Detect which cell encompasses the target text, then output its [x, y] center coordinate. 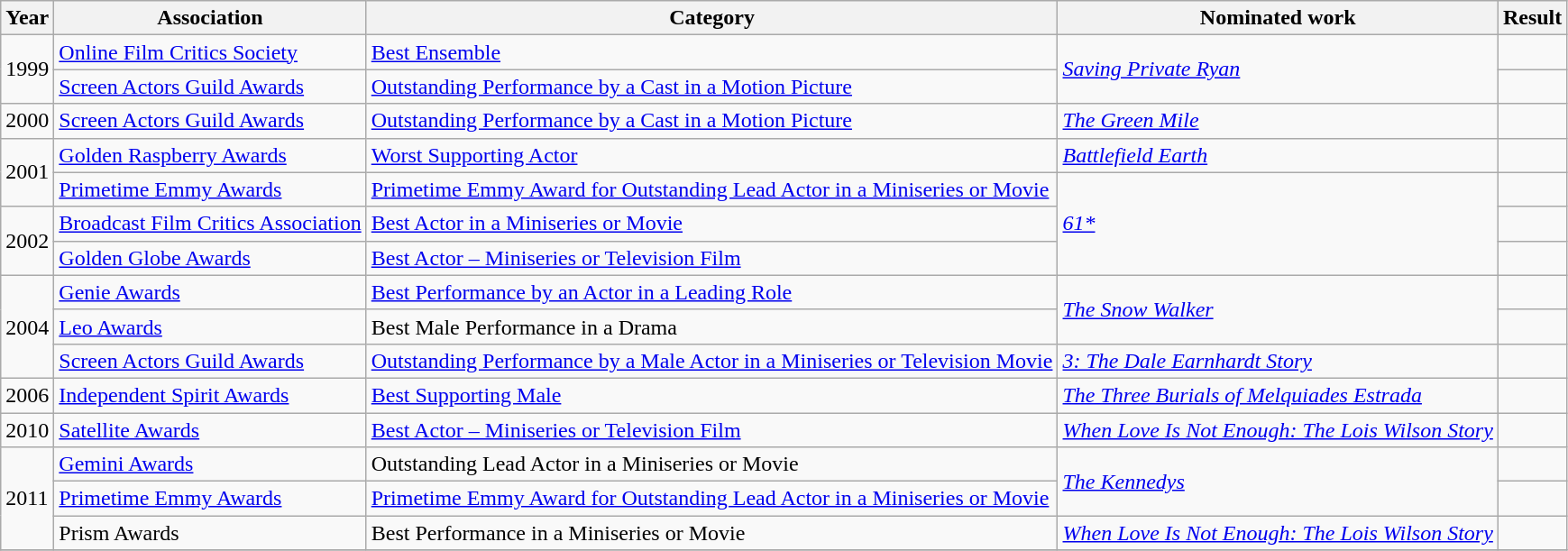
Best Supporting Male [712, 395]
Genie Awards [210, 292]
Category [712, 18]
Independent Spirit Awards [210, 395]
2002 [27, 241]
Broadcast Film Critics Association [210, 224]
Saving Private Ryan [1278, 69]
The Green Mile [1278, 121]
2011 [27, 499]
Association [210, 18]
Battlefield Earth [1278, 155]
3: The Dale Earnhardt Story [1278, 361]
The Kennedys [1278, 482]
Outstanding Lead Actor in a Miniseries or Movie [712, 464]
2000 [27, 121]
2004 [27, 326]
Outstanding Performance by a Male Actor in a Miniseries or Television Movie [712, 361]
Online Film Critics Society [210, 52]
Satellite Awards [210, 430]
The Three Burials of Melquiades Estrada [1278, 395]
Prism Awards [210, 533]
The Snow Walker [1278, 309]
Year [27, 18]
Best Male Performance in a Drama [712, 326]
Leo Awards [210, 326]
Result [1532, 18]
2006 [27, 395]
Golden Raspberry Awards [210, 155]
2010 [27, 430]
1999 [27, 69]
Worst Supporting Actor [712, 155]
Best Actor in a Miniseries or Movie [712, 224]
61* [1278, 224]
Best Ensemble [712, 52]
Golden Globe Awards [210, 258]
2001 [27, 172]
Gemini Awards [210, 464]
Best Performance by an Actor in a Leading Role [712, 292]
Nominated work [1278, 18]
Best Performance in a Miniseries or Movie [712, 533]
